Locate the cell with the specified text and output its [X, Y] center coordinate. 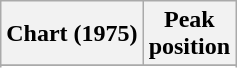
Chart (1975) [72, 34]
Peakposition [189, 34]
